Locate the cell with the specified text and output its (x, y) center coordinate. 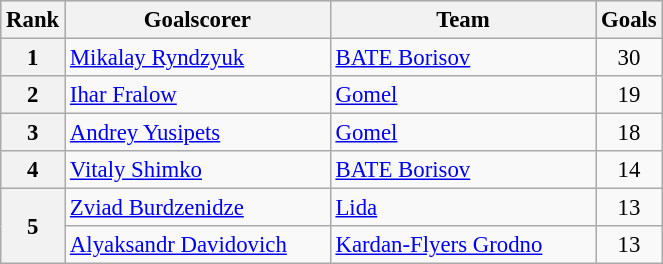
3 (33, 133)
Ihar Fralow (198, 95)
30 (629, 58)
Alyaksandr Davidovich (198, 245)
1 (33, 58)
Goalscorer (198, 20)
2 (33, 95)
5 (33, 226)
Team (463, 20)
19 (629, 95)
4 (33, 170)
Lida (463, 208)
Kardan-Flyers Grodno (463, 245)
14 (629, 170)
Mikalay Ryndzyuk (198, 58)
Zviad Burdzenidze (198, 208)
Vitaly Shimko (198, 170)
Goals (629, 20)
18 (629, 133)
Rank (33, 20)
Andrey Yusipets (198, 133)
